Capture the cell that displays the provided text and extract its (x, y) central coordinate. 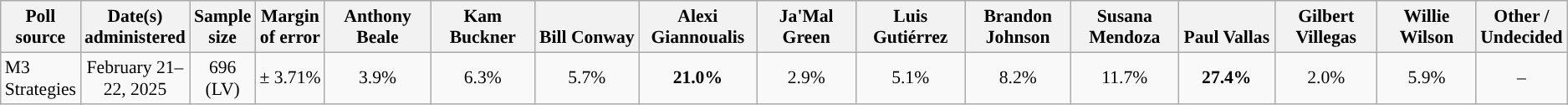
Poll source (40, 27)
8.2% (1019, 77)
Marginof error (289, 27)
Date(s)administered (135, 27)
27.4% (1227, 77)
2.9% (806, 77)
5.1% (910, 77)
11.7% (1125, 77)
February 21–22, 2025 (135, 77)
± 3.71% (289, 77)
5.9% (1427, 77)
3.9% (377, 77)
Paul Vallas (1227, 27)
Luis Gutiérrez (910, 27)
5.7% (587, 77)
Anthony Beale (377, 27)
6.3% (483, 77)
21.0% (697, 77)
Samplesize (222, 27)
2.0% (1326, 77)
– (1521, 77)
Ja'Mal Green (806, 27)
M3 Strategies (40, 77)
Other /Undecided (1521, 27)
Willie Wilson (1427, 27)
Bill Conway (587, 27)
Susana Mendoza (1125, 27)
Alexi Giannoualis (697, 27)
696 (LV) (222, 77)
Gilbert Villegas (1326, 27)
Brandon Johnson (1019, 27)
Kam Buckner (483, 27)
